Search for the cell housing the specified text and yield its [x, y] center coordinate. 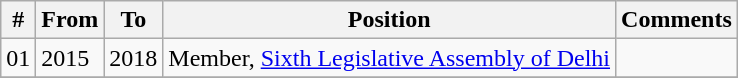
2015 [70, 58]
Member, Sixth Legislative Assembly of Delhi [390, 58]
Comments [677, 20]
2018 [134, 58]
01 [18, 58]
From [70, 20]
To [134, 20]
# [18, 20]
Position [390, 20]
